For the text-containing cell, return its midpoint in [X, Y] coordinate format. 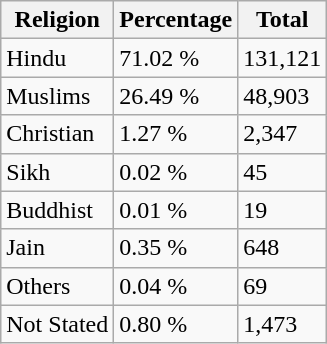
19 [282, 210]
0.02 % [176, 172]
Total [282, 20]
45 [282, 172]
Percentage [176, 20]
Jain [58, 248]
648 [282, 248]
Muslims [58, 96]
Religion [58, 20]
131,121 [282, 58]
1,473 [282, 324]
71.02 % [176, 58]
2,347 [282, 134]
Not Stated [58, 324]
Hindu [58, 58]
0.04 % [176, 286]
Others [58, 286]
26.49 % [176, 96]
Christian [58, 134]
69 [282, 286]
0.35 % [176, 248]
0.01 % [176, 210]
48,903 [282, 96]
Buddhist [58, 210]
Sikh [58, 172]
0.80 % [176, 324]
1.27 % [176, 134]
